Pinpoint the cell where the given text exists, returning its (x, y) midpoint coordinate. 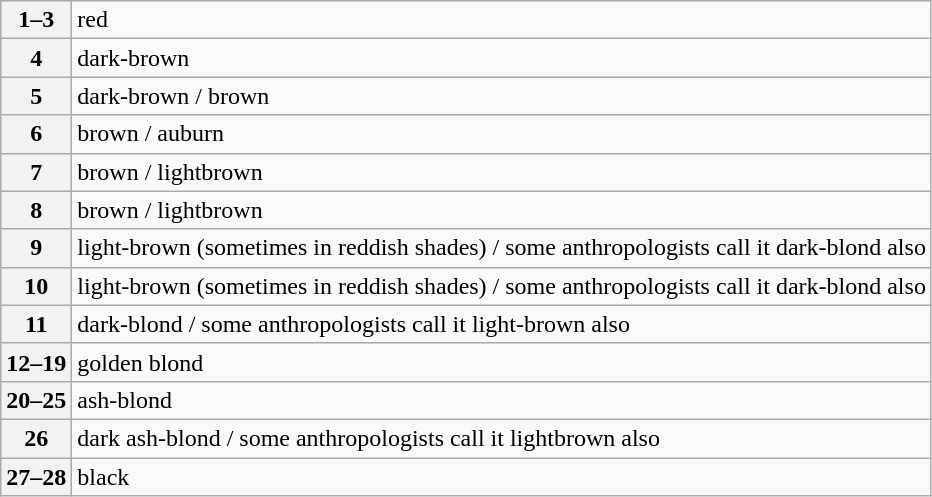
8 (36, 210)
brown / auburn (502, 134)
6 (36, 134)
4 (36, 58)
11 (36, 324)
dark-brown (502, 58)
27–28 (36, 477)
26 (36, 438)
10 (36, 286)
9 (36, 248)
5 (36, 96)
12–19 (36, 362)
20–25 (36, 400)
7 (36, 172)
black (502, 477)
1–3 (36, 20)
golden blond (502, 362)
ash-blond (502, 400)
dark ash-blond / some anthropologists call it lightbrown also (502, 438)
dark-brown / brown (502, 96)
dark-blond / some anthropologists call it light-brown also (502, 324)
red (502, 20)
